Capture the cell that displays the provided text and extract its [X, Y] central coordinate. 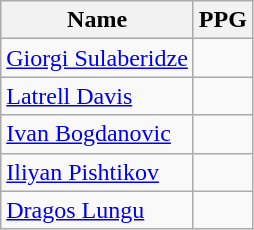
Name [98, 20]
Ivan Bogdanovic [98, 134]
Giorgi Sulaberidze [98, 58]
PPG [222, 20]
Latrell Davis [98, 96]
Iliyan Pishtikov [98, 172]
Dragos Lungu [98, 210]
